Locate the cell with the specified text and output its [X, Y] center coordinate. 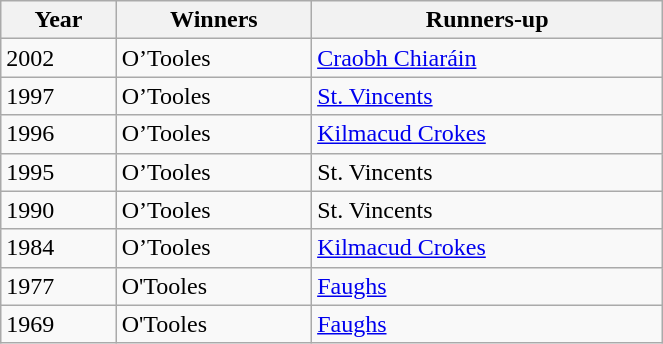
1995 [58, 172]
2002 [58, 58]
1977 [58, 286]
1996 [58, 134]
1997 [58, 96]
Winners [214, 20]
Runners-up [488, 20]
1969 [58, 324]
1990 [58, 210]
Craobh Chiaráin [488, 58]
Year [58, 20]
1984 [58, 248]
